Search for the cell housing the specified text and yield its (X, Y) center coordinate. 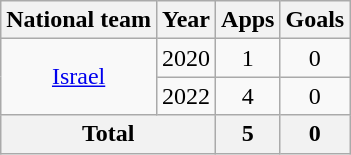
Total (108, 134)
4 (248, 96)
1 (248, 58)
Israel (79, 77)
5 (248, 134)
Year (186, 20)
2022 (186, 96)
Goals (315, 20)
2020 (186, 58)
National team (79, 20)
Apps (248, 20)
